Detect which cell encompasses the target text, then output its [X, Y] center coordinate. 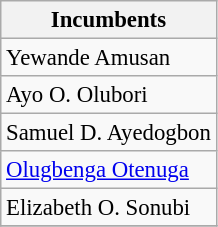
Olugbenga Otenuga [108, 170]
Samuel D. Ayedogbon [108, 133]
Incumbents [108, 20]
Ayo O. Olubori [108, 95]
Yewande Amusan [108, 58]
Elizabeth O. Sonubi [108, 208]
